Provide the (x, y) coordinate of the cell's center where the given text is located.  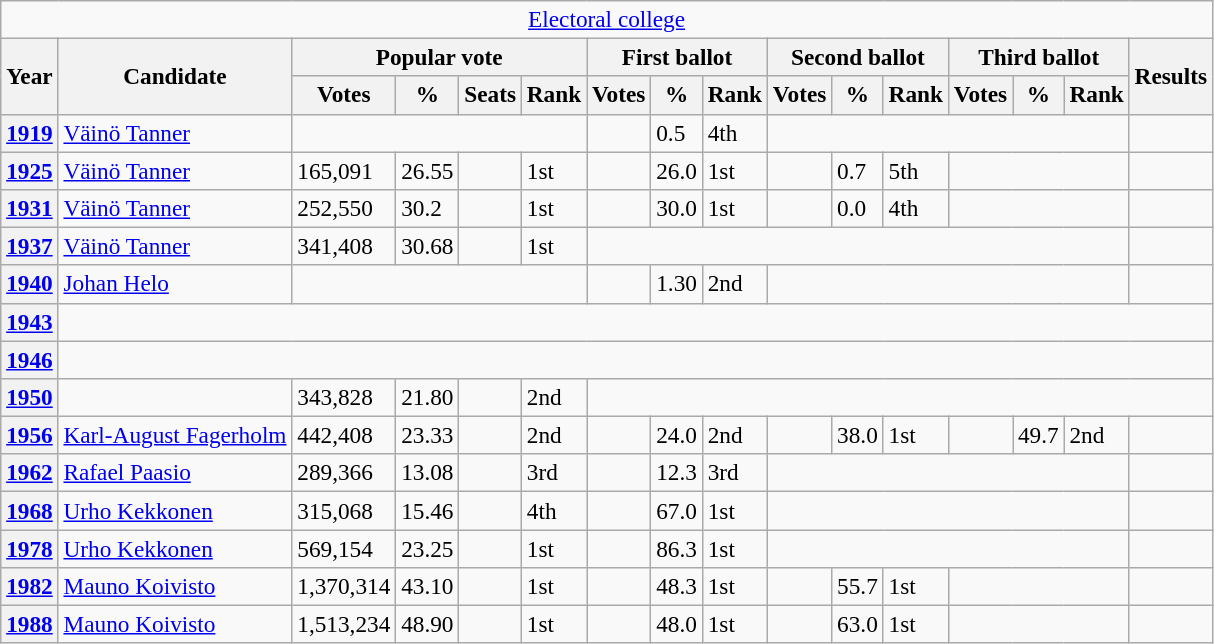
55.7 (858, 586)
1982 (30, 586)
12.3 (677, 473)
1956 (30, 435)
Karl-August Fagerholm (175, 435)
23.25 (428, 548)
1946 (30, 359)
13.08 (428, 473)
24.0 (677, 435)
1,513,234 (344, 624)
86.3 (677, 548)
21.80 (428, 397)
43.10 (428, 586)
1,370,314 (344, 586)
5th (916, 170)
1943 (30, 322)
1950 (30, 397)
165,091 (344, 170)
Year (30, 76)
30.2 (428, 208)
48.3 (677, 586)
38.0 (858, 435)
26.0 (677, 170)
Results (1170, 76)
26.55 (428, 170)
First ballot (678, 57)
1919 (30, 133)
569,154 (344, 548)
252,550 (344, 208)
23.33 (428, 435)
341,408 (344, 246)
289,366 (344, 473)
Third ballot (1038, 57)
0.5 (677, 133)
30.68 (428, 246)
0.7 (858, 170)
343,828 (344, 397)
1962 (30, 473)
1968 (30, 510)
Second ballot (858, 57)
1937 (30, 246)
315,068 (344, 510)
1925 (30, 170)
48.0 (677, 624)
Candidate (175, 76)
1931 (30, 208)
442,408 (344, 435)
1988 (30, 624)
0.0 (858, 208)
15.46 (428, 510)
48.90 (428, 624)
63.0 (858, 624)
Rafael Paasio (175, 473)
1.30 (677, 284)
67.0 (677, 510)
1978 (30, 548)
30.0 (677, 208)
Seats (490, 95)
Johan Helo (175, 284)
Electoral college (607, 19)
1940 (30, 284)
Popular vote (440, 57)
49.7 (1039, 435)
